Output the [X, Y] coordinate of the center of the cell containing the given text.  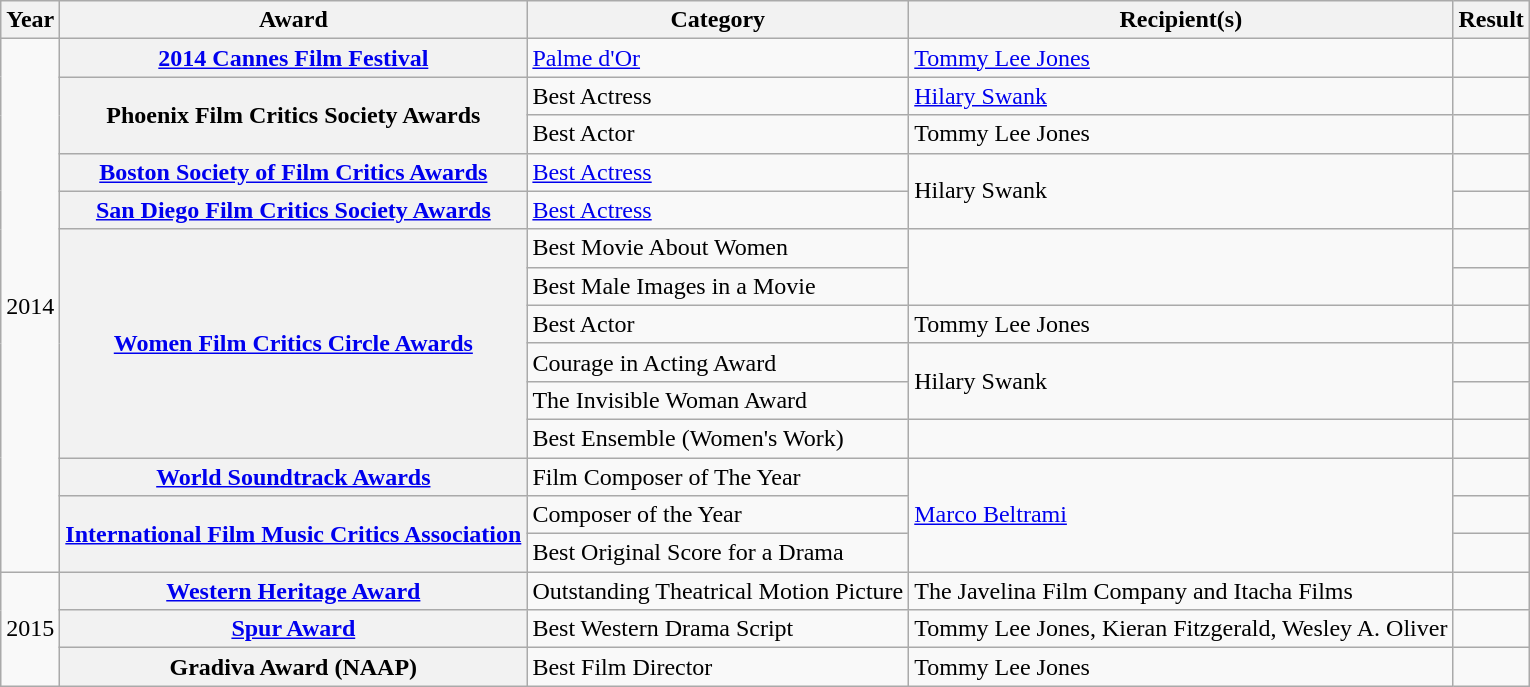
Film Composer of The Year [718, 477]
Best Film Director [718, 667]
Recipient(s) [1181, 20]
Best Western Drama Script [718, 629]
Best Movie About Women [718, 248]
Composer of the Year [718, 515]
The Invisible Woman Award [718, 400]
Best Ensemble (Women's Work) [718, 438]
Category [718, 20]
Result [1491, 20]
2014 Cannes Film Festival [294, 58]
Women Film Critics Circle Awards [294, 343]
Tommy Lee Jones, Kieran Fitzgerald, Wesley A. Oliver [1181, 629]
Best Male Images in a Movie [718, 286]
World Soundtrack Awards [294, 477]
Gradiva Award (NAAP) [294, 667]
Marco Beltrami [1181, 515]
Courage in Acting Award [718, 362]
Award [294, 20]
Best Original Score for a Drama [718, 553]
Year [30, 20]
Spur Award [294, 629]
Phoenix Film Critics Society Awards [294, 115]
Boston Society of Film Critics Awards [294, 172]
International Film Music Critics Association [294, 534]
Palme d'Or [718, 58]
2015 [30, 629]
The Javelina Film Company and Itacha Films [1181, 591]
2014 [30, 306]
Outstanding Theatrical Motion Picture [718, 591]
San Diego Film Critics Society Awards [294, 210]
Western Heritage Award [294, 591]
